Provide the (x, y) coordinate of the cell's center where the given text is located.  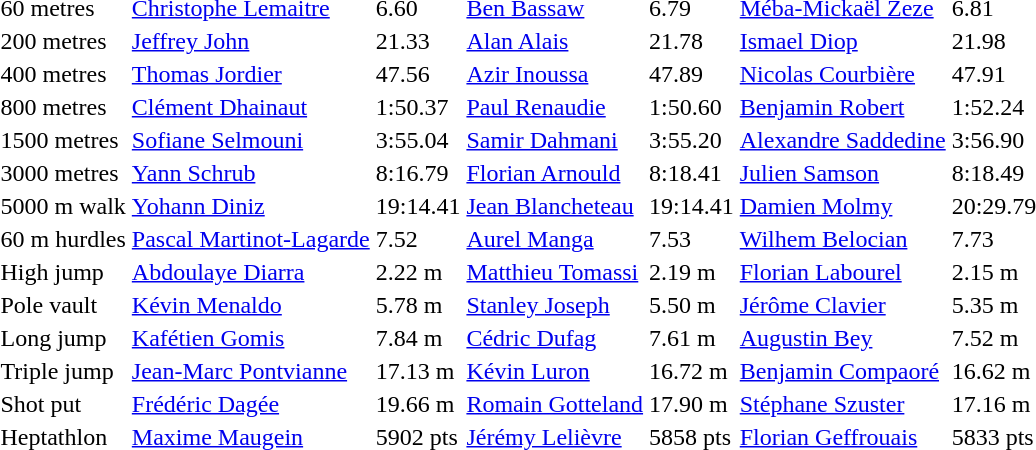
Pascal Martinot-Lagarde (250, 239)
Jérôme Clavier (842, 305)
8:18.41 (692, 173)
Kévin Menaldo (250, 305)
19.66 m (418, 404)
Stanley Joseph (555, 305)
47.56 (418, 74)
Florian Arnould (555, 173)
8:16.79 (418, 173)
7.84 m (418, 338)
Florian Labourel (842, 272)
17.13 m (418, 371)
Abdoulaye Diarra (250, 272)
Romain Gotteland (555, 404)
Cédric Dufag (555, 338)
Sofiane Selmouni (250, 140)
Damien Molmy (842, 206)
Kafétien Gomis (250, 338)
5.78 m (418, 305)
Jeffrey John (250, 41)
7.53 (692, 239)
Frédéric Dagée (250, 404)
3:55.20 (692, 140)
Jean Blancheteau (555, 206)
Samir Dahmani (555, 140)
3:55.04 (418, 140)
47.89 (692, 74)
1:50.37 (418, 107)
Benjamin Robert (842, 107)
21.78 (692, 41)
16.72 m (692, 371)
Alan Alais (555, 41)
Ismael Diop (842, 41)
Clément Dhainaut (250, 107)
Paul Renaudie (555, 107)
Matthieu Tomassi (555, 272)
21.33 (418, 41)
5.50 m (692, 305)
7.61 m (692, 338)
Yann Schrub (250, 173)
Julien Samson (842, 173)
Jean-Marc Pontvianne (250, 371)
2.22 m (418, 272)
Azir Inoussa (555, 74)
17.90 m (692, 404)
Kévin Luron (555, 371)
Wilhem Belocian (842, 239)
2.19 m (692, 272)
Aurel Manga (555, 239)
Stéphane Szuster (842, 404)
Nicolas Courbière (842, 74)
Augustin Bey (842, 338)
Thomas Jordier (250, 74)
1:50.60 (692, 107)
7.52 (418, 239)
Yohann Diniz (250, 206)
Alexandre Saddedine (842, 140)
Benjamin Compaoré (842, 371)
